Extract the [X, Y] coordinate from the center of the cell holding the provided text.  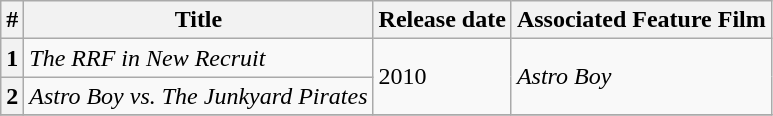
Astro Boy [641, 77]
The RRF in New Recruit [198, 58]
1 [12, 58]
Associated Feature Film [641, 20]
2010 [442, 77]
# [12, 20]
Title [198, 20]
2 [12, 96]
Release date [442, 20]
Astro Boy vs. The Junkyard Pirates [198, 96]
